From the cell containing the given text, extract its center point as (x, y) coordinate. 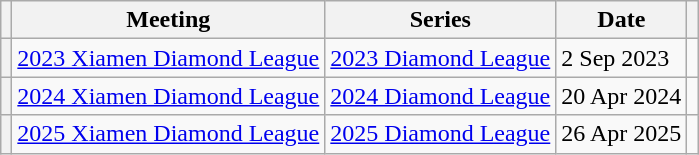
2023 Xiamen Diamond League (168, 58)
Date (622, 20)
26 Apr 2025 (622, 134)
Meeting (168, 20)
20 Apr 2024 (622, 96)
2023 Diamond League (440, 58)
2025 Xiamen Diamond League (168, 134)
Series (440, 20)
2 Sep 2023 (622, 58)
2025 Diamond League (440, 134)
2024 Diamond League (440, 96)
2024 Xiamen Diamond League (168, 96)
